Extract the (X, Y) coordinate from the center of the cell holding the provided text.  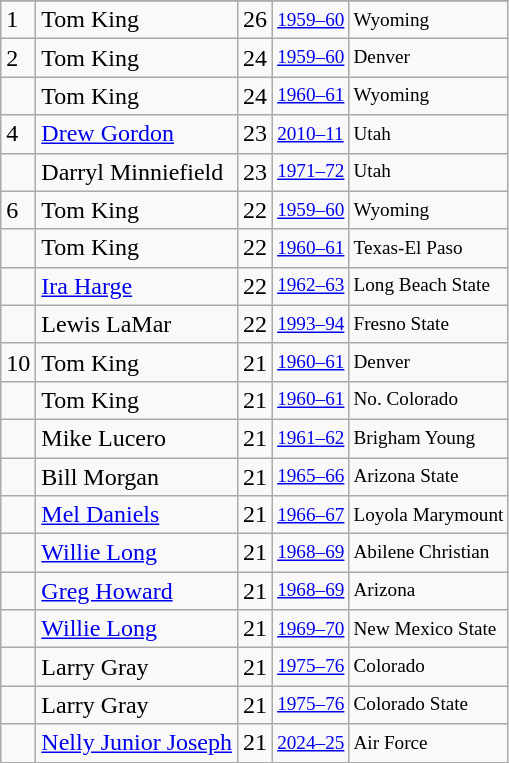
No. Colorado (428, 400)
Colorado (428, 667)
1969–70 (311, 629)
26 (256, 20)
Bill Morgan (137, 477)
Lewis LaMar (137, 324)
1965–66 (311, 477)
Loyola Marymount (428, 515)
Long Beach State (428, 286)
Colorado State (428, 705)
Arizona State (428, 477)
Nelly Junior Joseph (137, 743)
Texas-El Paso (428, 248)
1961–62 (311, 438)
1966–67 (311, 515)
1971–72 (311, 172)
Air Force (428, 743)
4 (18, 134)
1 (18, 20)
10 (18, 362)
Arizona (428, 591)
Drew Gordon (137, 134)
Fresno State (428, 324)
Mel Daniels (137, 515)
6 (18, 210)
Brigham Young (428, 438)
2010–11 (311, 134)
2 (18, 58)
2024–25 (311, 743)
1993–94 (311, 324)
Darryl Minniefield (137, 172)
Ira Harge (137, 286)
New Mexico State (428, 629)
Greg Howard (137, 591)
Mike Lucero (137, 438)
Abilene Christian (428, 553)
1962–63 (311, 286)
